Extract the [x, y] coordinate from the center of the cell holding the provided text.  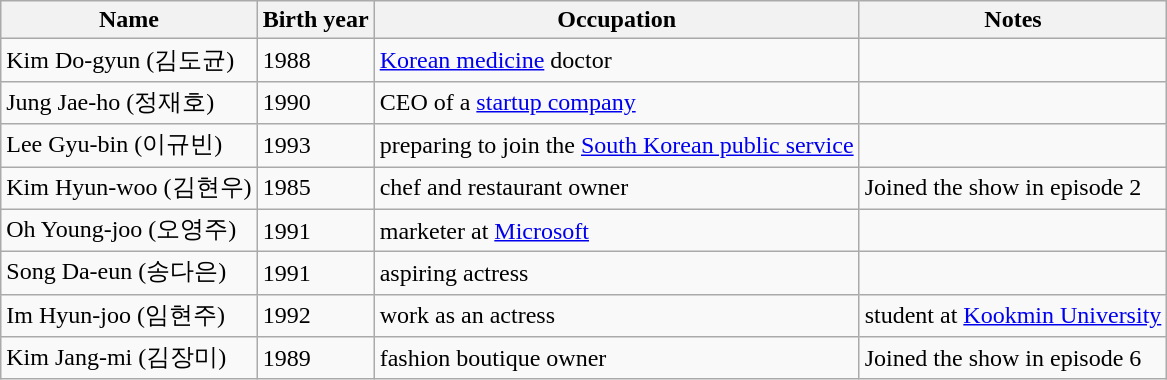
Kim Do-gyun (김도균) [129, 60]
1988 [316, 60]
chef and restaurant owner [616, 188]
Song Da-eun (송다은) [129, 274]
1990 [316, 102]
preparing to join the South Korean public service [616, 146]
1993 [316, 146]
Oh Young-joo (오영주) [129, 230]
aspiring actress [616, 274]
Im Hyun-joo (임현주) [129, 316]
1992 [316, 316]
1985 [316, 188]
Birth year [316, 20]
fashion boutique owner [616, 358]
Joined the show in episode 6 [1013, 358]
Joined the show in episode 2 [1013, 188]
Notes [1013, 20]
work as an actress [616, 316]
Kim Hyun-woo (김현우) [129, 188]
student at Kookmin University [1013, 316]
1989 [316, 358]
Kim Jang-mi (김장미) [129, 358]
Jung Jae-ho (정재호) [129, 102]
marketer at Microsoft [616, 230]
Occupation [616, 20]
Name [129, 20]
Korean medicine doctor [616, 60]
Lee Gyu-bin (이규빈) [129, 146]
CEO of a startup company [616, 102]
